Find where the given text appears and provide that cell's center as [x, y] coordinate. 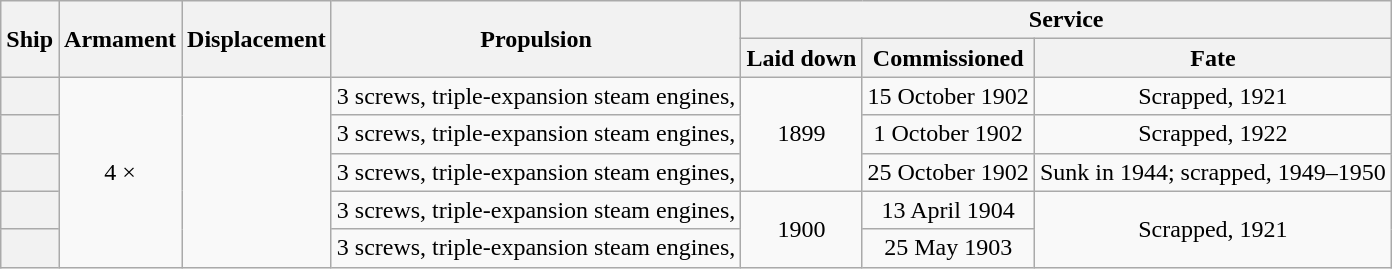
1900 [802, 229]
13 April 1904 [948, 210]
Scrapped, 1922 [1212, 134]
1899 [802, 134]
Displacement [257, 39]
Sunk in 1944; scrapped, 1949–1950 [1212, 172]
25 May 1903 [948, 248]
15 October 1902 [948, 96]
Propulsion [536, 39]
25 October 1902 [948, 172]
Armament [120, 39]
Fate [1212, 58]
1 October 1902 [948, 134]
Commissioned [948, 58]
Ship [30, 39]
Service [1066, 20]
Laid down [802, 58]
4 × [120, 172]
